Determine the (X, Y) coordinate at the center of the cell enclosing the given text.  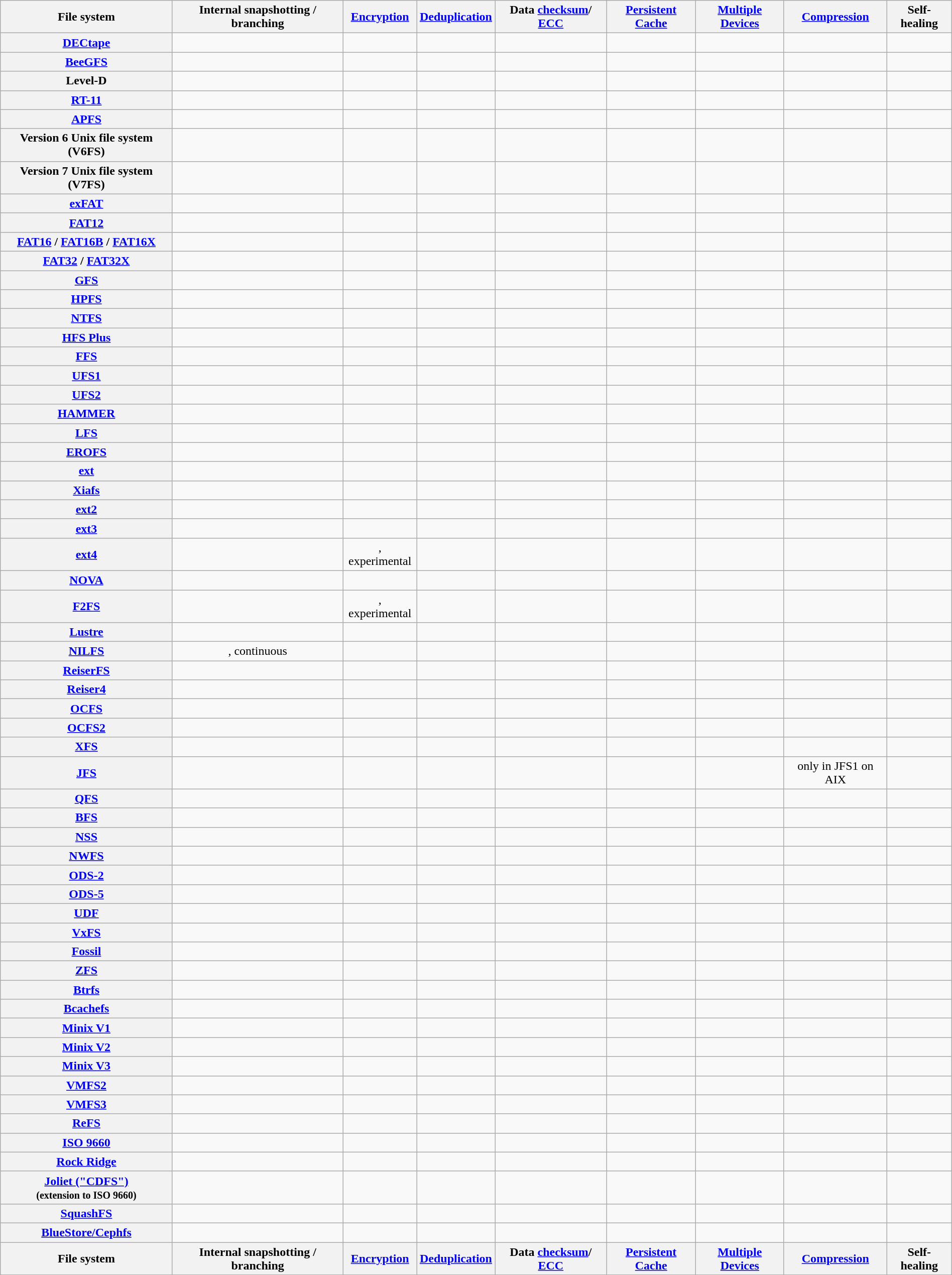
exFAT (86, 203)
ISO 9660 (86, 1142)
F2FS (86, 606)
NWFS (86, 856)
Version 7 Unix file system (V7FS) (86, 178)
QFS (86, 798)
, continuous (258, 651)
Minix V2 (86, 1047)
Joliet ("CDFS")(extension to ISO 9660) (86, 1187)
HAMMER (86, 414)
UFS2 (86, 395)
JFS (86, 772)
Xiafs (86, 490)
UDF (86, 913)
LFS (86, 433)
BeeGFS (86, 62)
ext2 (86, 509)
ext (86, 471)
FAT16 / FAT16B / FAT16X (86, 242)
APFS (86, 119)
Rock Ridge (86, 1162)
Lustre (86, 632)
Minix V1 (86, 1028)
SquashFS (86, 1213)
BlueStore/Cephfs (86, 1232)
Btrfs (86, 990)
ODS-2 (86, 875)
Reiser4 (86, 689)
VMFS2 (86, 1085)
VxFS (86, 933)
ODS-5 (86, 894)
VMFS3 (86, 1104)
EROFS (86, 452)
FAT32 / FAT32X (86, 261)
ext4 (86, 554)
Fossil (86, 952)
OCFS2 (86, 728)
OCFS (86, 709)
Version 6 Unix file system (V6FS) (86, 145)
GFS (86, 280)
XFS (86, 747)
BFS (86, 818)
UFS1 (86, 376)
HFS Plus (86, 337)
FFS (86, 357)
RT-11 (86, 100)
NTFS (86, 318)
Level-D (86, 81)
NILFS (86, 651)
NOVA (86, 580)
only in JFS1 on AIX (836, 772)
NSS (86, 837)
Bcachefs (86, 1009)
FAT12 (86, 222)
ext3 (86, 528)
ZFS (86, 971)
ReFS (86, 1123)
Minix V3 (86, 1066)
DECtape (86, 43)
HPFS (86, 299)
ReiserFS (86, 670)
